Identify which cell holds the provided text, then report its [X, Y] central coordinate. 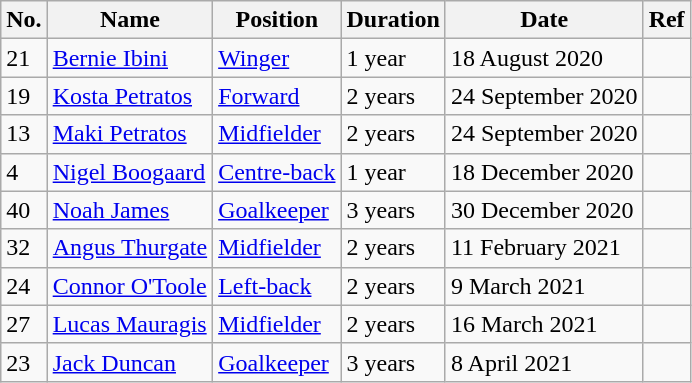
13 [24, 134]
8 April 2021 [544, 362]
24 [24, 286]
19 [24, 96]
Forward [277, 96]
Left-back [277, 286]
Noah James [130, 210]
21 [24, 58]
Ref [666, 20]
Winger [277, 58]
Duration [393, 20]
Bernie Ibini [130, 58]
Connor O'Toole [130, 286]
No. [24, 20]
16 March 2021 [544, 324]
Date [544, 20]
Lucas Mauragis [130, 324]
18 August 2020 [544, 58]
Centre-back [277, 172]
4 [24, 172]
27 [24, 324]
Name [130, 20]
30 December 2020 [544, 210]
Maki Petratos [130, 134]
Nigel Boogaard [130, 172]
11 February 2021 [544, 248]
9 March 2021 [544, 286]
32 [24, 248]
18 December 2020 [544, 172]
23 [24, 362]
Kosta Petratos [130, 96]
40 [24, 210]
Angus Thurgate [130, 248]
Position [277, 20]
Jack Duncan [130, 362]
